Return [X, Y] of the center of cell containing provided text 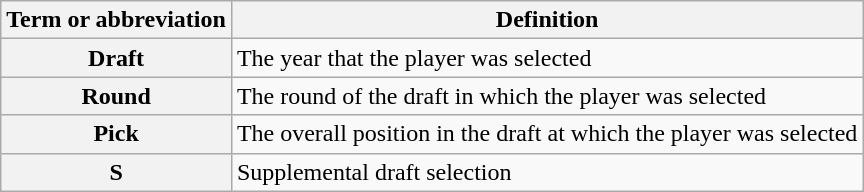
The round of the draft in which the player was selected [547, 96]
Supplemental draft selection [547, 172]
The overall position in the draft at which the player was selected [547, 134]
S [116, 172]
Pick [116, 134]
Term or abbreviation [116, 20]
Definition [547, 20]
Draft [116, 58]
The year that the player was selected [547, 58]
Round [116, 96]
